Output the (X, Y) coordinate of the center of the cell containing the given text.  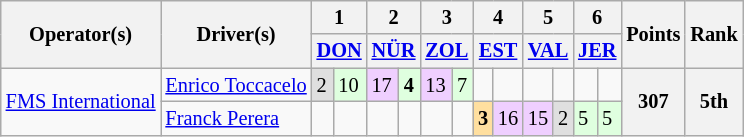
EST (498, 51)
307 (653, 102)
1 (340, 17)
Rank (714, 34)
Enrico Toccacelo (236, 85)
5th (714, 102)
Operator(s) (81, 34)
6 (597, 17)
10 (350, 85)
NÜR (394, 51)
ZOL (446, 51)
Franck Perera (236, 118)
Points (653, 34)
Driver(s) (236, 34)
7 (462, 85)
15 (538, 118)
FMS International (81, 102)
17 (383, 85)
JER (597, 51)
VAL (548, 51)
13 (436, 85)
DON (340, 51)
16 (508, 118)
